Output the (X, Y) coordinate of the center of the cell containing the given text.  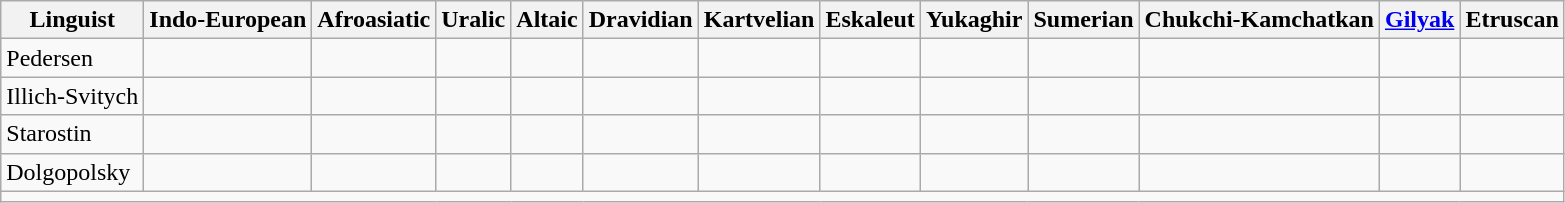
Gilyak (1419, 20)
Dravidian (640, 20)
Sumerian (1084, 20)
Eskaleut (870, 20)
Uralic (474, 20)
Indo-European (228, 20)
Illich-Svitych (72, 96)
Starostin (72, 134)
Afroasiatic (374, 20)
Chukchi-Kamchatkan (1259, 20)
Pedersen (72, 58)
Yukaghir (974, 20)
Dolgopolsky (72, 172)
Linguist (72, 20)
Kartvelian (759, 20)
Etruscan (1512, 20)
Altaic (547, 20)
